Return (X, Y) of the center of cell containing provided text 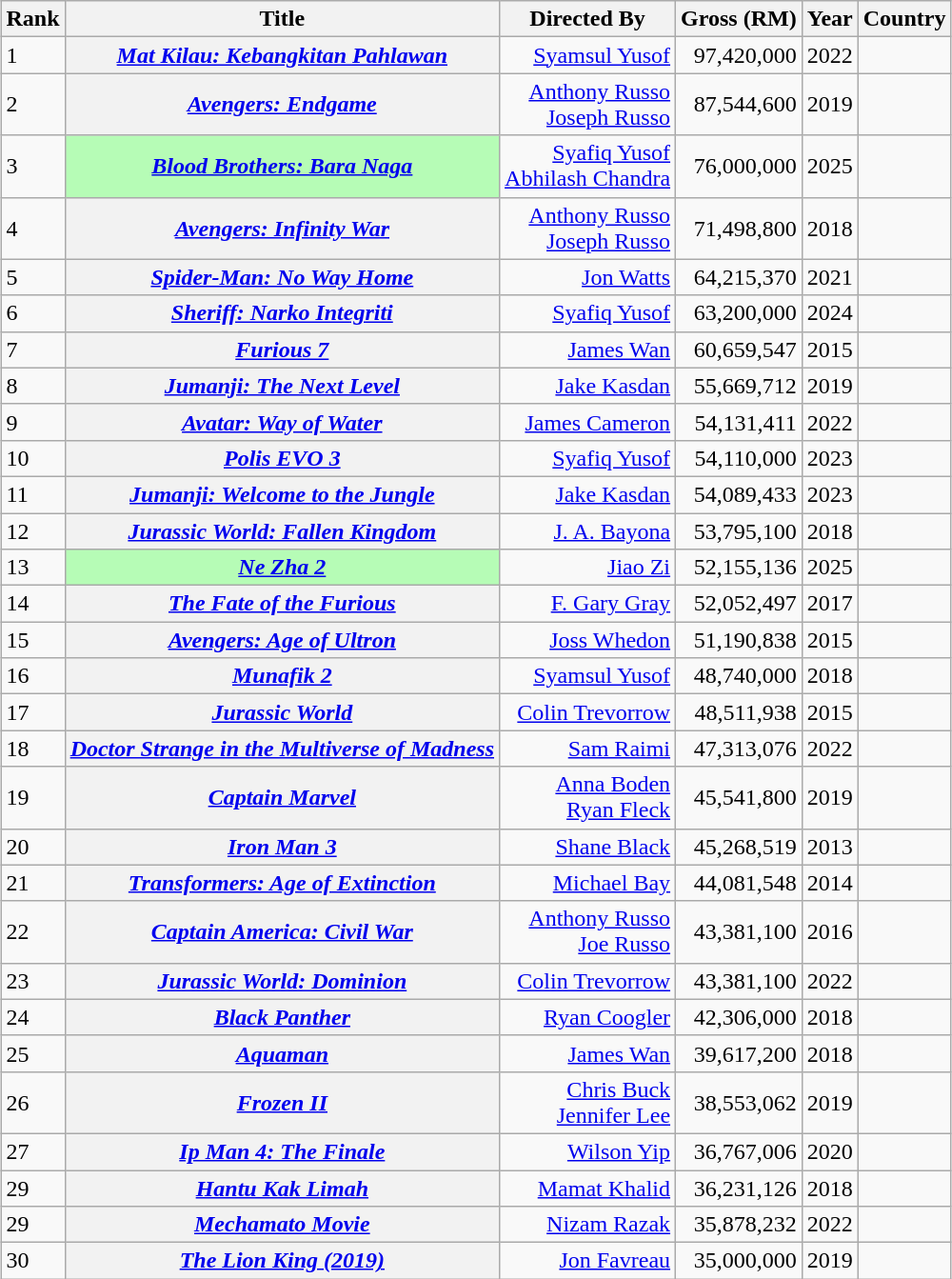
Jon Favreau (588, 1261)
F. Gary Gray (588, 604)
27 (32, 1151)
53,795,100 (739, 530)
19 (32, 798)
63,200,000 (739, 313)
Avengers: Age of Ultron (282, 640)
45,541,800 (739, 798)
8 (32, 386)
54,110,000 (739, 458)
26 (32, 1103)
Rank (32, 19)
Avengers: Infinity War (282, 229)
Munafik 2 (282, 676)
71,498,800 (739, 229)
Captain Marvel (282, 798)
3 (32, 166)
Captain America: Civil War (282, 931)
64,215,370 (739, 277)
Nizam Razak (588, 1225)
Shane Black (588, 847)
39,617,200 (739, 1053)
7 (32, 350)
Title (282, 19)
30 (32, 1261)
Black Panther (282, 1017)
Anna BodenRyan Fleck (588, 798)
18 (32, 749)
J. A. Bayona (588, 530)
Mat Kilau: Kebangkitan Pahlawan (282, 55)
24 (32, 1017)
Spider-Man: No Way Home (282, 277)
60,659,547 (739, 350)
21 (32, 883)
22 (32, 931)
The Fate of the Furious (282, 604)
Mechamato Movie (282, 1225)
The Lion King (2019) (282, 1261)
1 (32, 55)
23 (32, 981)
48,511,938 (739, 712)
Ryan Coogler (588, 1017)
44,081,548 (739, 883)
Jurassic World: Dominion (282, 981)
52,155,136 (739, 568)
20 (32, 847)
Hantu Kak Limah (282, 1188)
Transformers: Age of Extinction (282, 883)
6 (32, 313)
Anthony RussoJoe Russo (588, 931)
Michael Bay (588, 883)
10 (32, 458)
Aquaman (282, 1053)
2 (32, 105)
Joss Whedon (588, 640)
35,878,232 (739, 1225)
Syafiq YusofAbhilash Chandra (588, 166)
Frozen II (282, 1103)
2017 (830, 604)
17 (32, 712)
Jurassic World: Fallen Kingdom (282, 530)
Ip Man 4: The Finale (282, 1151)
Wilson Yip (588, 1151)
James Cameron (588, 422)
87,544,600 (739, 105)
76,000,000 (739, 166)
Ne Zha 2 (282, 568)
35,000,000 (739, 1261)
Iron Man 3 (282, 847)
Chris BuckJennifer Lee (588, 1103)
Blood Brothers: Bara Naga (282, 166)
15 (32, 640)
Jumanji: The Next Level (282, 386)
42,306,000 (739, 1017)
Sam Raimi (588, 749)
97,420,000 (739, 55)
Year (830, 19)
Doctor Strange in the Multiverse of Madness (282, 749)
45,268,519 (739, 847)
16 (32, 676)
9 (32, 422)
12 (32, 530)
2020 (830, 1151)
Furious 7 (282, 350)
Country (904, 19)
51,190,838 (739, 640)
Avatar: Way of Water (282, 422)
Jon Watts (588, 277)
54,131,411 (739, 422)
11 (32, 494)
Jurassic World (282, 712)
Jiao Zi (588, 568)
4 (32, 229)
2021 (830, 277)
47,313,076 (739, 749)
14 (32, 604)
5 (32, 277)
55,669,712 (739, 386)
Gross (RM) (739, 19)
Sheriff: Narko Integriti (282, 313)
2024 (830, 313)
38,553,062 (739, 1103)
Mamat Khalid (588, 1188)
36,231,126 (739, 1188)
25 (32, 1053)
2016 (830, 931)
Jumanji: Welcome to the Jungle (282, 494)
Directed By (588, 19)
54,089,433 (739, 494)
Polis EVO 3 (282, 458)
13 (32, 568)
Avengers: Endgame (282, 105)
48,740,000 (739, 676)
36,767,006 (739, 1151)
52,052,497 (739, 604)
2014 (830, 883)
2013 (830, 847)
